For the text-containing cell, return its midpoint in [X, Y] coordinate format. 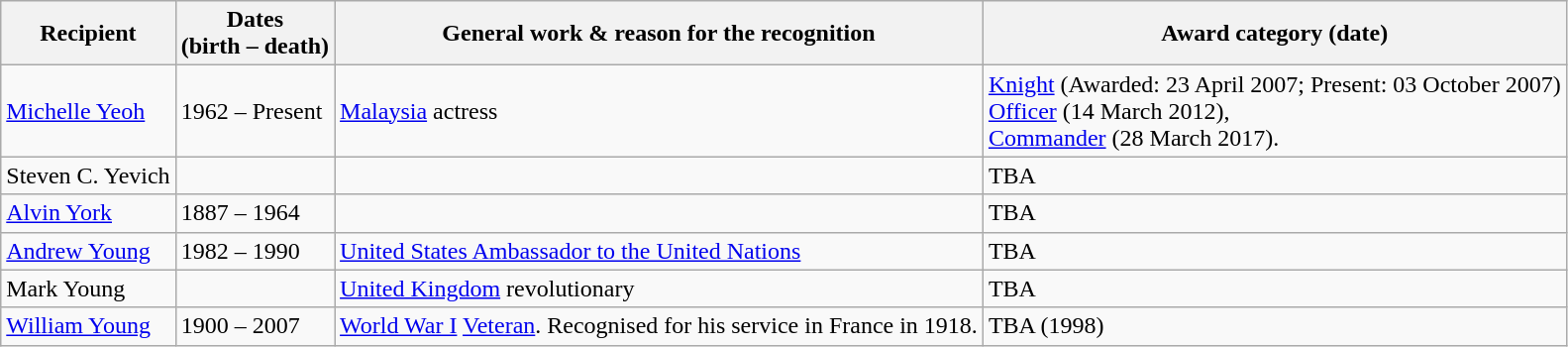
TBA (1998) [1274, 326]
Michelle Yeoh [88, 111]
United Kingdom revolutionary [660, 289]
Mark Young [88, 289]
Malaysia actress [660, 111]
Recipient [88, 34]
Alvin York [88, 213]
Steven C. Yevich [88, 175]
1887 – 1964 [255, 213]
1982 – 1990 [255, 251]
Andrew Young [88, 251]
Award category (date) [1274, 34]
United States Ambassador to the United Nations [660, 251]
General work & reason for the recognition [660, 34]
William Young [88, 326]
World War I Veteran. Recognised for his service in France in 1918. [660, 326]
Knight (Awarded: 23 April 2007; Present: 03 October 2007)Officer (14 March 2012),Commander (28 March 2017). [1274, 111]
1962 – Present [255, 111]
Dates(birth – death) [255, 34]
1900 – 2007 [255, 326]
